Extract the [x, y] coordinate from the center of the cell holding the provided text.  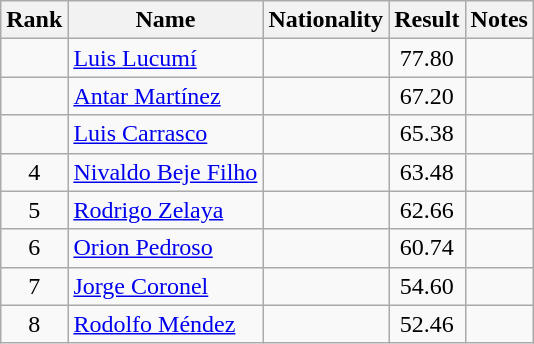
52.46 [427, 324]
67.20 [427, 96]
Notes [499, 20]
77.80 [427, 58]
Nationality [326, 20]
62.66 [427, 210]
8 [34, 324]
Orion Pedroso [166, 248]
60.74 [427, 248]
Luis Lucumí [166, 58]
6 [34, 248]
63.48 [427, 172]
Name [166, 20]
Nivaldo Beje Filho [166, 172]
Rank [34, 20]
Antar Martínez [166, 96]
Luis Carrasco [166, 134]
4 [34, 172]
7 [34, 286]
Result [427, 20]
5 [34, 210]
Jorge Coronel [166, 286]
Rodolfo Méndez [166, 324]
Rodrigo Zelaya [166, 210]
65.38 [427, 134]
54.60 [427, 286]
